Find where the given text appears and provide that cell's center as (X, Y) coordinate. 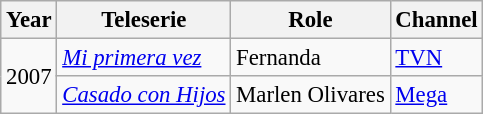
Channel (436, 20)
TVN (436, 58)
Mega (436, 95)
2007 (29, 76)
Teleserie (144, 20)
Role (310, 20)
Casado con Hijos (144, 95)
Year (29, 20)
Fernanda (310, 58)
Mi primera vez (144, 58)
Marlen Olivares (310, 95)
